From the cell containing the given text, extract its center point as [x, y] coordinate. 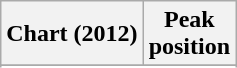
Peak position [189, 34]
Chart (2012) [72, 34]
